Provide the [X, Y] coordinate of the cell's center where the given text is located.  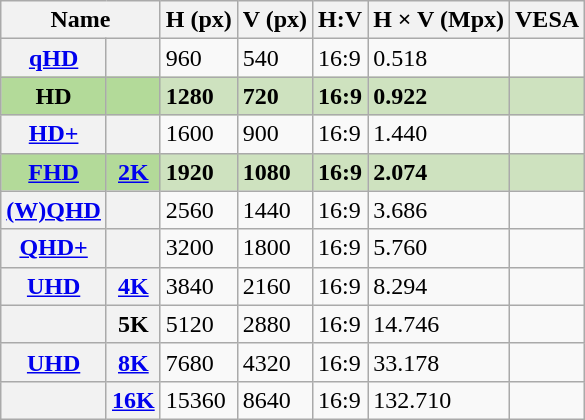
Name [80, 20]
(W)QHD [54, 210]
2880 [274, 324]
QHD+ [54, 248]
H × V (Mpx) [439, 20]
3.686 [439, 210]
2560 [198, 210]
FHD [54, 172]
2.074 [439, 172]
8640 [274, 400]
132.710 [439, 400]
1.440 [439, 134]
HD [54, 96]
V (px) [274, 20]
8K [133, 362]
0.922 [439, 96]
0.518 [439, 58]
1600 [198, 134]
16K [133, 400]
15360 [198, 400]
H:V [340, 20]
540 [274, 58]
qHD [54, 58]
8.294 [439, 286]
5120 [198, 324]
1440 [274, 210]
2K [133, 172]
14.746 [439, 324]
4K [133, 286]
3200 [198, 248]
1280 [198, 96]
960 [198, 58]
33.178 [439, 362]
5K [133, 324]
1920 [198, 172]
1800 [274, 248]
1080 [274, 172]
720 [274, 96]
2160 [274, 286]
900 [274, 134]
3840 [198, 286]
HD+ [54, 134]
4320 [274, 362]
VESA [548, 20]
7680 [198, 362]
H (px) [198, 20]
5.760 [439, 248]
